Search for the cell housing the specified text and yield its (x, y) center coordinate. 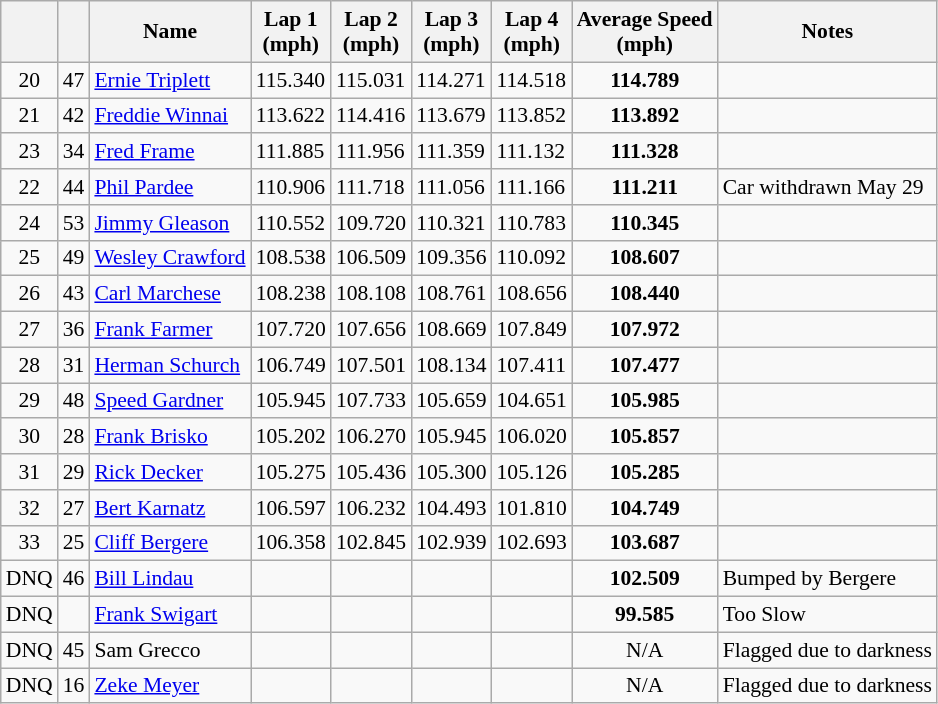
53 (74, 223)
114.789 (645, 80)
105.985 (645, 401)
47 (74, 80)
106.232 (371, 508)
107.656 (371, 330)
Notes (828, 32)
Bert Karnatz (170, 508)
105.202 (291, 437)
107.720 (291, 330)
106.597 (291, 508)
106.749 (291, 365)
Wesley Crawford (170, 258)
36 (74, 330)
108.538 (291, 258)
115.340 (291, 80)
26 (30, 294)
104.493 (451, 508)
32 (30, 508)
106.270 (371, 437)
111.885 (291, 152)
110.783 (532, 223)
113.852 (532, 116)
30 (30, 437)
105.659 (451, 401)
42 (74, 116)
43 (74, 294)
Average Speed(mph) (645, 32)
Cliff Bergere (170, 543)
111.328 (645, 152)
114.416 (371, 116)
Frank Swigart (170, 615)
103.687 (645, 543)
104.651 (532, 401)
107.477 (645, 365)
45 (74, 650)
49 (74, 258)
Fred Frame (170, 152)
111.056 (451, 187)
110.345 (645, 223)
Ernie Triplett (170, 80)
113.679 (451, 116)
Bumped by Bergere (828, 579)
Lap 1(mph) (291, 32)
22 (30, 187)
Lap 3(mph) (451, 32)
33 (30, 543)
108.761 (451, 294)
Lap 2(mph) (371, 32)
99.585 (645, 615)
105.126 (532, 472)
108.440 (645, 294)
113.892 (645, 116)
Frank Brisko (170, 437)
111.718 (371, 187)
108.669 (451, 330)
113.622 (291, 116)
102.845 (371, 543)
110.321 (451, 223)
109.356 (451, 258)
107.733 (371, 401)
108.108 (371, 294)
105.436 (371, 472)
Name (170, 32)
110.906 (291, 187)
105.300 (451, 472)
107.849 (532, 330)
34 (74, 152)
46 (74, 579)
102.693 (532, 543)
Speed Gardner (170, 401)
107.501 (371, 365)
107.972 (645, 330)
108.656 (532, 294)
Freddie Winnai (170, 116)
16 (74, 686)
106.509 (371, 258)
Carl Marchese (170, 294)
107.411 (532, 365)
105.275 (291, 472)
Car withdrawn May 29 (828, 187)
106.020 (532, 437)
108.238 (291, 294)
Lap 4(mph) (532, 32)
110.552 (291, 223)
Bill Lindau (170, 579)
Sam Grecco (170, 650)
105.857 (645, 437)
115.031 (371, 80)
111.132 (532, 152)
Zeke Meyer (170, 686)
24 (30, 223)
102.939 (451, 543)
48 (74, 401)
111.211 (645, 187)
104.749 (645, 508)
Jimmy Gleason (170, 223)
105.285 (645, 472)
21 (30, 116)
44 (74, 187)
111.166 (532, 187)
Rick Decker (170, 472)
Frank Farmer (170, 330)
Phil Pardee (170, 187)
114.271 (451, 80)
Too Slow (828, 615)
101.810 (532, 508)
20 (30, 80)
108.607 (645, 258)
109.720 (371, 223)
Herman Schurch (170, 365)
114.518 (532, 80)
106.358 (291, 543)
102.509 (645, 579)
110.092 (532, 258)
111.956 (371, 152)
108.134 (451, 365)
23 (30, 152)
111.359 (451, 152)
